Output the [X, Y] coordinate of the center of the cell containing the given text.  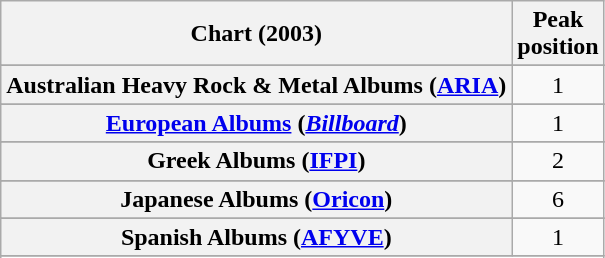
Greek Albums (IFPI) [256, 161]
2 [558, 161]
6 [558, 199]
Japanese Albums (Oricon) [256, 199]
Spanish Albums (AFYVE) [256, 237]
Chart (2003) [256, 34]
Australian Heavy Rock & Metal Albums (ARIA) [256, 85]
European Albums (Billboard) [256, 123]
Peakposition [558, 34]
